Capture the cell that displays the provided text and extract its (x, y) central coordinate. 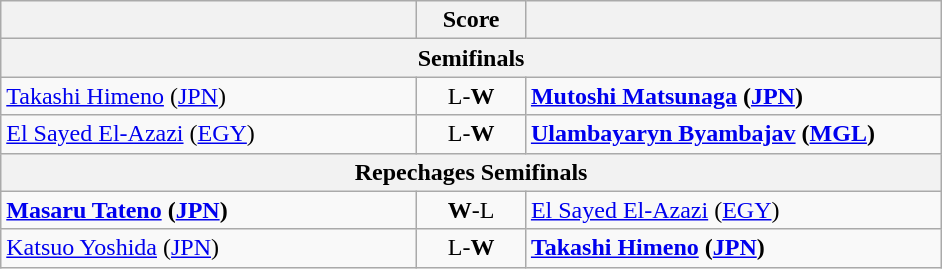
Masaru Tateno (JPN) (209, 210)
Mutoshi Matsunaga (JPN) (733, 96)
Score (472, 20)
Repechages Semifinals (472, 172)
Semifinals (472, 58)
W-L (472, 210)
Ulambayaryn Byambajav (MGL) (733, 134)
Katsuo Yoshida (JPN) (209, 248)
